From the cell containing the given text, extract its center point as [x, y] coordinate. 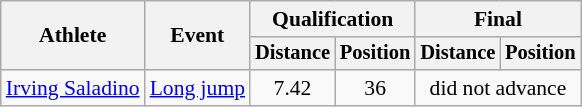
Final [498, 19]
Event [198, 36]
Long jump [198, 88]
Qualification [332, 19]
7.42 [292, 88]
Athlete [73, 36]
36 [375, 88]
did not advance [498, 88]
Irving Saladino [73, 88]
